Capture the cell that displays the provided text and extract its [x, y] central coordinate. 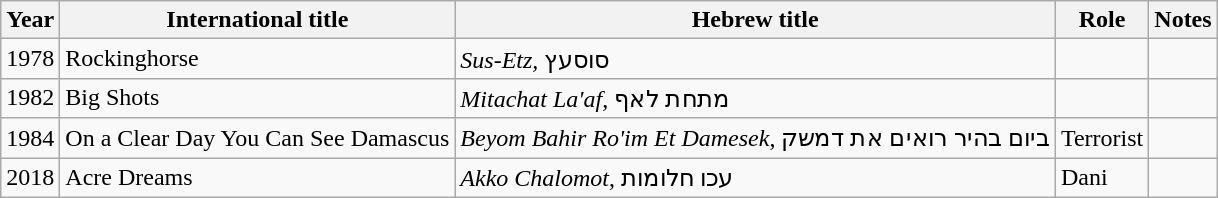
Role [1102, 20]
International title [258, 20]
Acre Dreams [258, 178]
Sus-Etz, סוסעץ [756, 59]
Mitachat La'af, מתחת לאף [756, 98]
On a Clear Day You Can See Damascus [258, 138]
Dani [1102, 178]
Notes [1183, 20]
Year [30, 20]
Beyom Bahir Ro'im Et Damesek, ביום בהיר רואים את דמשק [756, 138]
1984 [30, 138]
Big Shots [258, 98]
1982 [30, 98]
2018 [30, 178]
Hebrew title [756, 20]
Terrorist [1102, 138]
Akko Chalomot, עכו חלומות [756, 178]
Rockinghorse [258, 59]
1978 [30, 59]
